For the text-containing cell, return its midpoint in [X, Y] coordinate format. 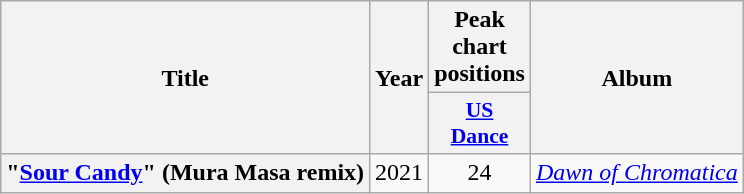
Album [636, 78]
Title [186, 78]
Dawn of Chromatica [636, 173]
2021 [400, 173]
Year [400, 78]
"Sour Candy" (Mura Masa remix) [186, 173]
24 [480, 173]
USDance [480, 124]
Peakchartpositions [480, 47]
